Detect which cell encompasses the target text, then output its [X, Y] center coordinate. 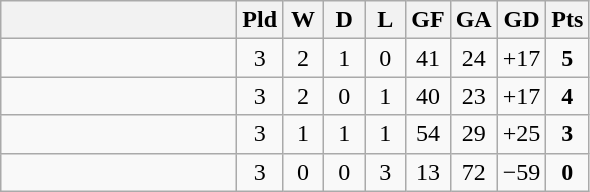
24 [474, 58]
40 [428, 96]
Pts [568, 20]
23 [474, 96]
4 [568, 96]
72 [474, 172]
D [344, 20]
+25 [522, 134]
L [386, 20]
29 [474, 134]
13 [428, 172]
GD [522, 20]
Pld [260, 20]
GF [428, 20]
W [304, 20]
5 [568, 58]
GA [474, 20]
−59 [522, 172]
41 [428, 58]
54 [428, 134]
